Capture the cell that displays the provided text and extract its [X, Y] central coordinate. 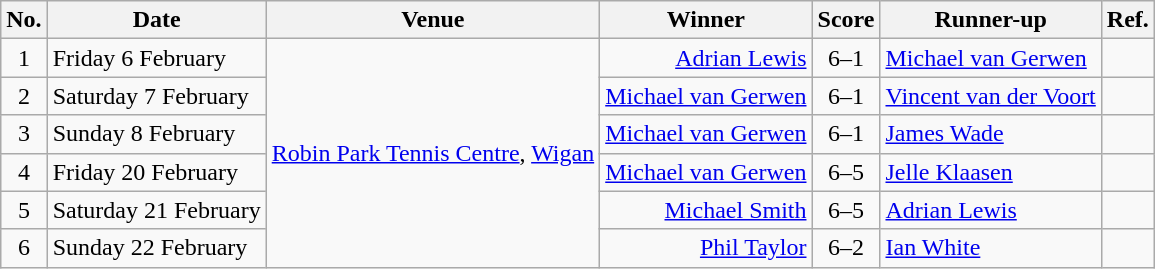
Phil Taylor [706, 248]
Sunday 22 February [156, 248]
Jelle Klaasen [990, 172]
Ref. [1128, 20]
Score [846, 20]
Winner [706, 20]
Robin Park Tennis Centre, Wigan [433, 153]
5 [24, 210]
Runner-up [990, 20]
2 [24, 96]
Sunday 8 February [156, 134]
6–2 [846, 248]
Saturday 21 February [156, 210]
Michael Smith [706, 210]
No. [24, 20]
Saturday 7 February [156, 96]
James Wade [990, 134]
4 [24, 172]
Friday 6 February [156, 58]
3 [24, 134]
Vincent van der Voort [990, 96]
6 [24, 248]
Friday 20 February [156, 172]
Venue [433, 20]
Ian White [990, 248]
Date [156, 20]
1 [24, 58]
